For the text-containing cell, return its midpoint in (X, Y) coordinate format. 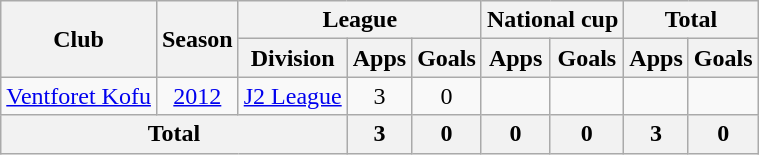
League (360, 20)
Season (197, 39)
J2 League (292, 96)
2012 (197, 96)
Ventforet Kofu (79, 96)
Club (79, 39)
Division (292, 58)
National cup (552, 20)
